From the cell containing the given text, extract its center point as [X, Y] coordinate. 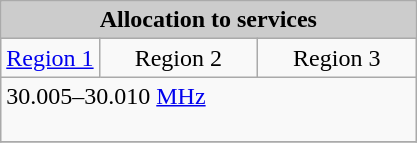
Region 1 [50, 58]
30.005–30.010 MHz [208, 110]
Region 2 [178, 58]
Allocation to services [208, 20]
Region 3 [337, 58]
